Locate the cell with the specified text and output its (X, Y) center coordinate. 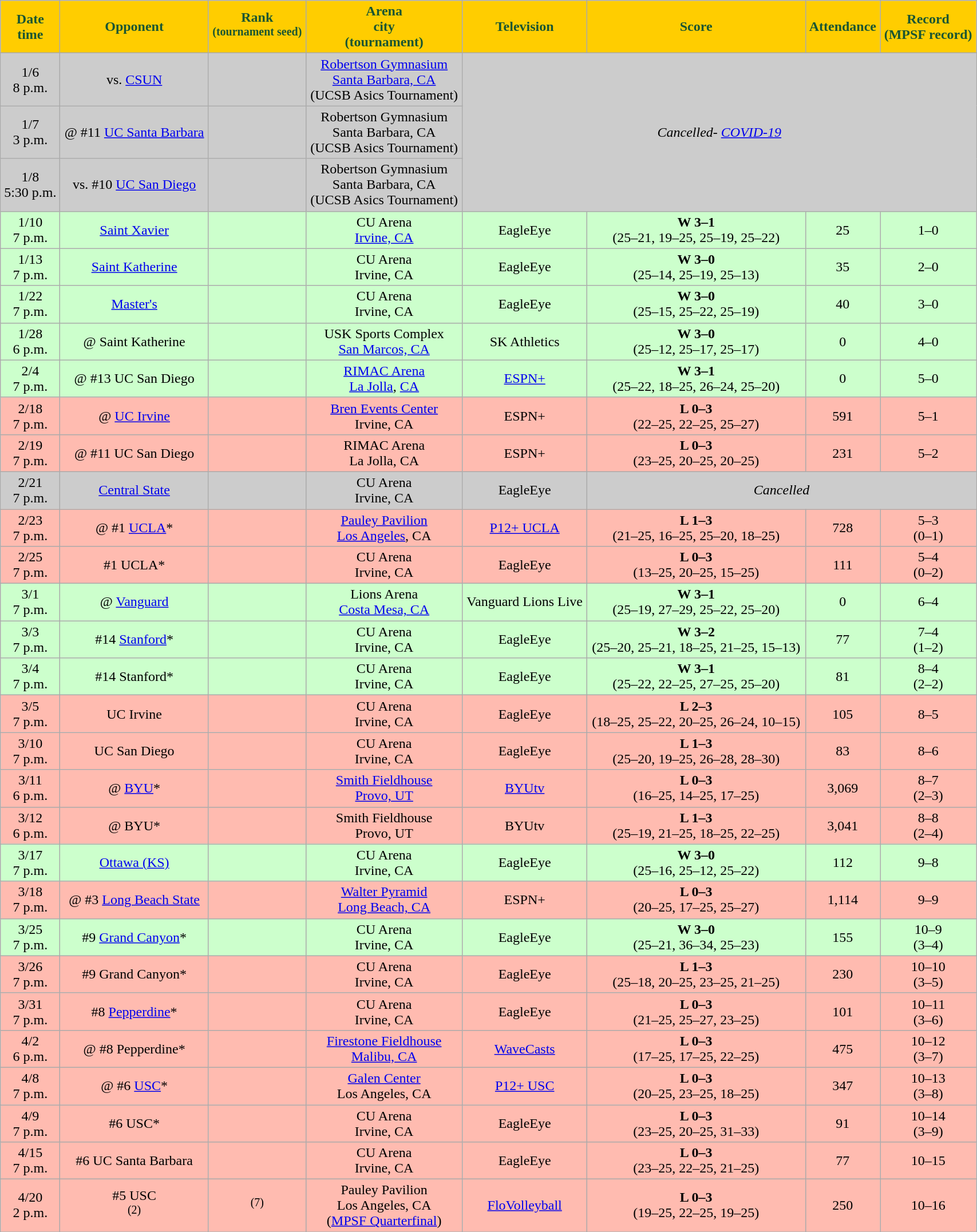
475 (842, 1048)
UC San Diego (134, 751)
@ #13 UC San Diego (134, 379)
L 0–3(21–25, 25–27, 23–25) (696, 1012)
Television (524, 27)
1/85:30 p.m. (30, 185)
10–9(3–4) (928, 937)
591 (842, 415)
W 3–1(25–22, 22–25, 27–25, 25–20) (696, 676)
WaveCasts (524, 1048)
1/137 p.m. (30, 267)
101 (842, 1012)
L 1–3(25–20, 19–25, 26–28, 28–30) (696, 751)
L 0–3(19–25, 22–25, 19–25) (696, 1206)
FloVolleyball (524, 1206)
W 3–0(25–16, 25–12, 25–22) (696, 863)
81 (842, 676)
Walter PyramidLong Beach, CA (384, 900)
1/286 p.m. (30, 341)
3/317 p.m. (30, 1012)
10–13(3–8) (928, 1086)
L 2–3(18–25, 25–22, 20–25, 26–24, 10–15) (696, 714)
L 1–3(21–25, 16–25, 25–20, 18–25) (696, 528)
4/97 p.m. (30, 1123)
SK Athletics (524, 341)
5–1 (928, 415)
Galen CenterLos Angeles, CA (384, 1086)
Arenacity(tournament) (384, 27)
8–8(2–4) (928, 825)
3/267 p.m. (30, 974)
111 (842, 565)
3/107 p.m. (30, 751)
2/217 p.m. (30, 490)
L 0–3(17–25, 17–25, 22–25) (696, 1048)
@ #3 Long Beach State (134, 900)
10–15 (928, 1160)
#1 UCLA* (134, 565)
4/157 p.m. (30, 1160)
9–8 (928, 863)
2/237 p.m. (30, 528)
1–0 (928, 230)
@ #1 UCLA* (134, 528)
#6 UC Santa Barbara (134, 1160)
(7) (257, 1206)
105 (842, 714)
35 (842, 267)
9–9 (928, 900)
4/87 p.m. (30, 1086)
1/68 p.m. (30, 80)
@ Saint Katherine (134, 341)
Bren Events CenterIrvine, CA (384, 415)
Saint Katherine (134, 267)
Saint Xavier (134, 230)
W 3–0(25–15, 25–22, 25–19) (696, 304)
112 (842, 863)
Pauley PavilionLos Angeles, CA(MPSF Quarterfinal) (384, 1206)
3/47 p.m. (30, 676)
8–5 (928, 714)
L 0–3(22–25, 22–25, 25–27) (696, 415)
2/197 p.m. (30, 453)
10–16 (928, 1206)
Datetime (30, 27)
P12+ UCLA (524, 528)
vs. #10 UC San Diego (134, 185)
8–6 (928, 751)
10–10(3–5) (928, 974)
3,041 (842, 825)
250 (842, 1206)
155 (842, 937)
3–0 (928, 304)
#8 Pepperdine* (134, 1012)
230 (842, 974)
1,114 (842, 900)
L 1–3(25–18, 20–25, 23–25, 21–25) (696, 974)
L 0–3(23–25, 22–25, 21–25) (696, 1160)
W 3–0(25–12, 25–17, 25–17) (696, 341)
2/257 p.m. (30, 565)
@ #6 USC* (134, 1086)
3/177 p.m. (30, 863)
Attendance (842, 27)
L 0–3(23–25, 20–25, 20–25) (696, 453)
3/187 p.m. (30, 900)
4/202 p.m. (30, 1206)
Vanguard Lions Live (524, 602)
W 3–0(25–14, 25–19, 25–13) (696, 267)
W 3–1(25–19, 27–29, 25–22, 25–20) (696, 602)
@ Vanguard (134, 602)
728 (842, 528)
1/107 p.m. (30, 230)
8–7(2–3) (928, 789)
W 3–1(25–22, 18–25, 26–24, 25–20) (696, 379)
vs. CSUN (134, 80)
P12+ USC (524, 1086)
25 (842, 230)
5–4 (0–2) (928, 565)
10–12(3–7) (928, 1048)
3/116 p.m. (30, 789)
W 3–2(25–20, 25–21, 18–25, 21–25, 15–13) (696, 640)
Central State (134, 490)
1/73 p.m. (30, 132)
231 (842, 453)
40 (842, 304)
W 3–1 (25–21, 19–25, 25–19, 25–22) (696, 230)
3/257 p.m. (30, 937)
3/57 p.m. (30, 714)
83 (842, 751)
UC Irvine (134, 714)
2/47 p.m. (30, 379)
3/37 p.m. (30, 640)
1/227 p.m. (30, 304)
3/17 p.m. (30, 602)
L 0–3(16–25, 14–25, 17–25) (696, 789)
3/126 p.m. (30, 825)
L 0–3(13–25, 20–25, 15–25) (696, 565)
Opponent (134, 27)
@ #11 UC Santa Barbara (134, 132)
L 0–3(23–25, 20–25, 31–33) (696, 1123)
USK Sports ComplexSan Marcos, CA (384, 341)
Cancelled- COVID-19 (719, 132)
4/26 p.m. (30, 1048)
Lions ArenaCosta Mesa, CA (384, 602)
2–0 (928, 267)
5–3 (0–1) (928, 528)
#5 USC (2) (134, 1206)
#6 USC* (134, 1123)
W 3–0(25–21, 36–34, 25–23) (696, 937)
@ #11 UC San Diego (134, 453)
6–4 (928, 602)
10–14(3–9) (928, 1123)
91 (842, 1123)
Master's (134, 304)
@ #8 Pepperdine* (134, 1048)
Rank(tournament seed) (257, 27)
5–2 (928, 453)
3,069 (842, 789)
L 0–3(20–25, 17–25, 25–27) (696, 900)
Cancelled (781, 490)
Ottawa (KS) (134, 863)
Firestone FieldhouseMalibu, CA (384, 1048)
@ UC Irvine (134, 415)
Record(MPSF record) (928, 27)
4–0 (928, 341)
L 1–3(25–19, 21–25, 18–25, 22–25) (696, 825)
2/187 p.m. (30, 415)
Pauley PavilionLos Angeles, CA (384, 528)
5–0 (928, 379)
8–4(2–2) (928, 676)
10–11(3–6) (928, 1012)
L 0–3(20–25, 23–25, 18–25) (696, 1086)
347 (842, 1086)
7–4(1–2) (928, 640)
Score (696, 27)
